Search for the cell housing the specified text and yield its [X, Y] center coordinate. 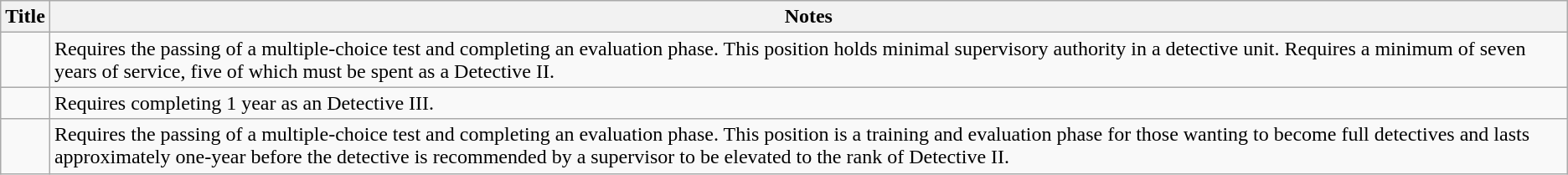
Requires completing 1 year as an Detective III. [808, 103]
Title [25, 17]
Notes [808, 17]
